Detect which cell encompasses the target text, then output its (X, Y) center coordinate. 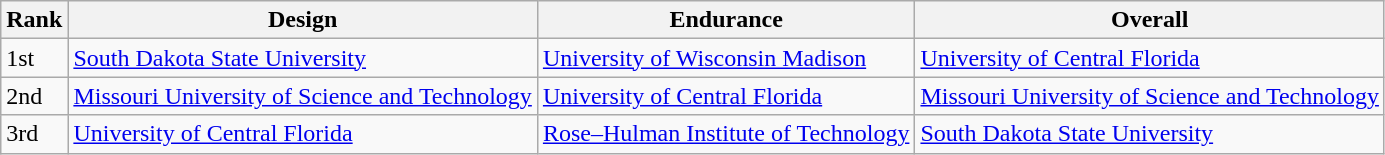
1st (34, 58)
3rd (34, 134)
Rank (34, 20)
Endurance (726, 20)
Overall (1150, 20)
Rose–Hulman Institute of Technology (726, 134)
Design (303, 20)
University of Wisconsin Madison (726, 58)
2nd (34, 96)
